From the cell containing the given text, extract its center point as (x, y) coordinate. 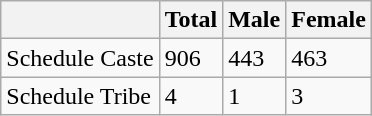
4 (191, 96)
3 (329, 96)
Schedule Tribe (80, 96)
Female (329, 20)
443 (254, 58)
Male (254, 20)
Schedule Caste (80, 58)
1 (254, 96)
463 (329, 58)
906 (191, 58)
Total (191, 20)
